Detect which cell encompasses the target text, then output its (X, Y) center coordinate. 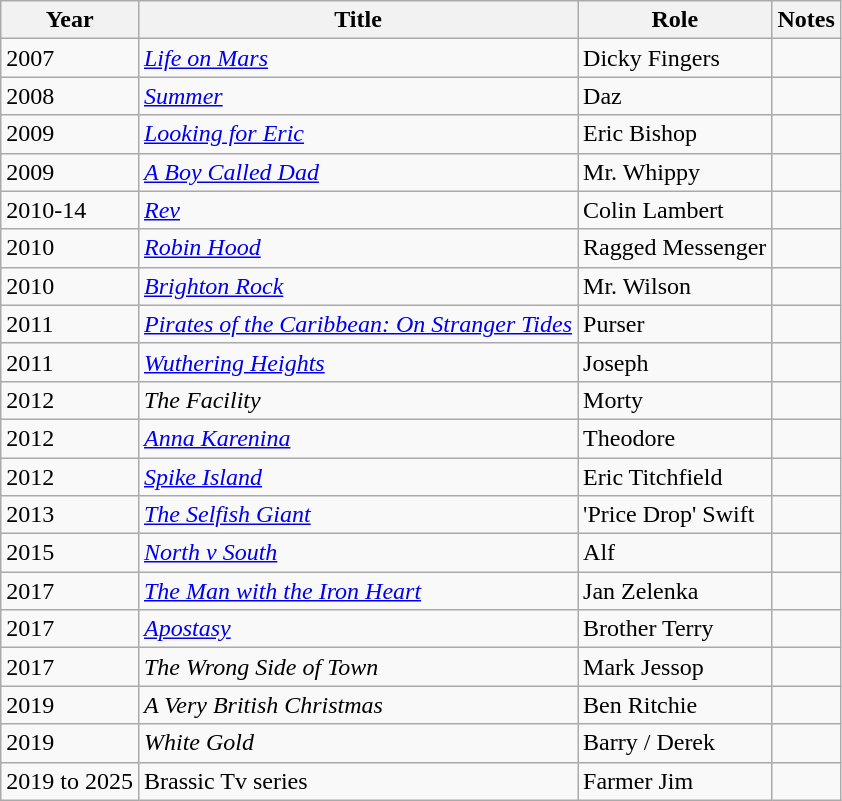
Pirates of the Caribbean: On Stranger Tides (358, 324)
Alf (675, 553)
Ragged Messenger (675, 248)
Looking for Eric (358, 134)
Robin Hood (358, 248)
2007 (70, 58)
Morty (675, 400)
The Selfish Giant (358, 515)
The Man with the Iron Heart (358, 591)
2019 to 2025 (70, 781)
Mark Jessop (675, 667)
Mr. Wilson (675, 286)
2015 (70, 553)
Eric Bishop (675, 134)
A Boy Called Dad (358, 172)
Ben Ritchie (675, 705)
Eric Titchfield (675, 477)
North v South (358, 553)
Farmer Jim (675, 781)
Year (70, 20)
Rev (358, 210)
Life on Mars (358, 58)
Spike Island (358, 477)
Daz (675, 96)
Role (675, 20)
Anna Karenina (358, 438)
Dicky Fingers (675, 58)
Title (358, 20)
'Price Drop' Swift (675, 515)
Wuthering Heights (358, 362)
Mr. Whippy (675, 172)
Purser (675, 324)
Summer (358, 96)
The Wrong Side of Town (358, 667)
Notes (806, 20)
A Very British Christmas (358, 705)
Brighton Rock (358, 286)
Joseph (675, 362)
The Facility (358, 400)
White Gold (358, 743)
2010-14 (70, 210)
Apostasy (358, 629)
Theodore (675, 438)
Colin Lambert (675, 210)
2008 (70, 96)
Brassic Tv series (358, 781)
Jan Zelenka (675, 591)
Barry / Derek (675, 743)
Brother Terry (675, 629)
2013 (70, 515)
